From the cell containing the given text, extract its center point as [X, Y] coordinate. 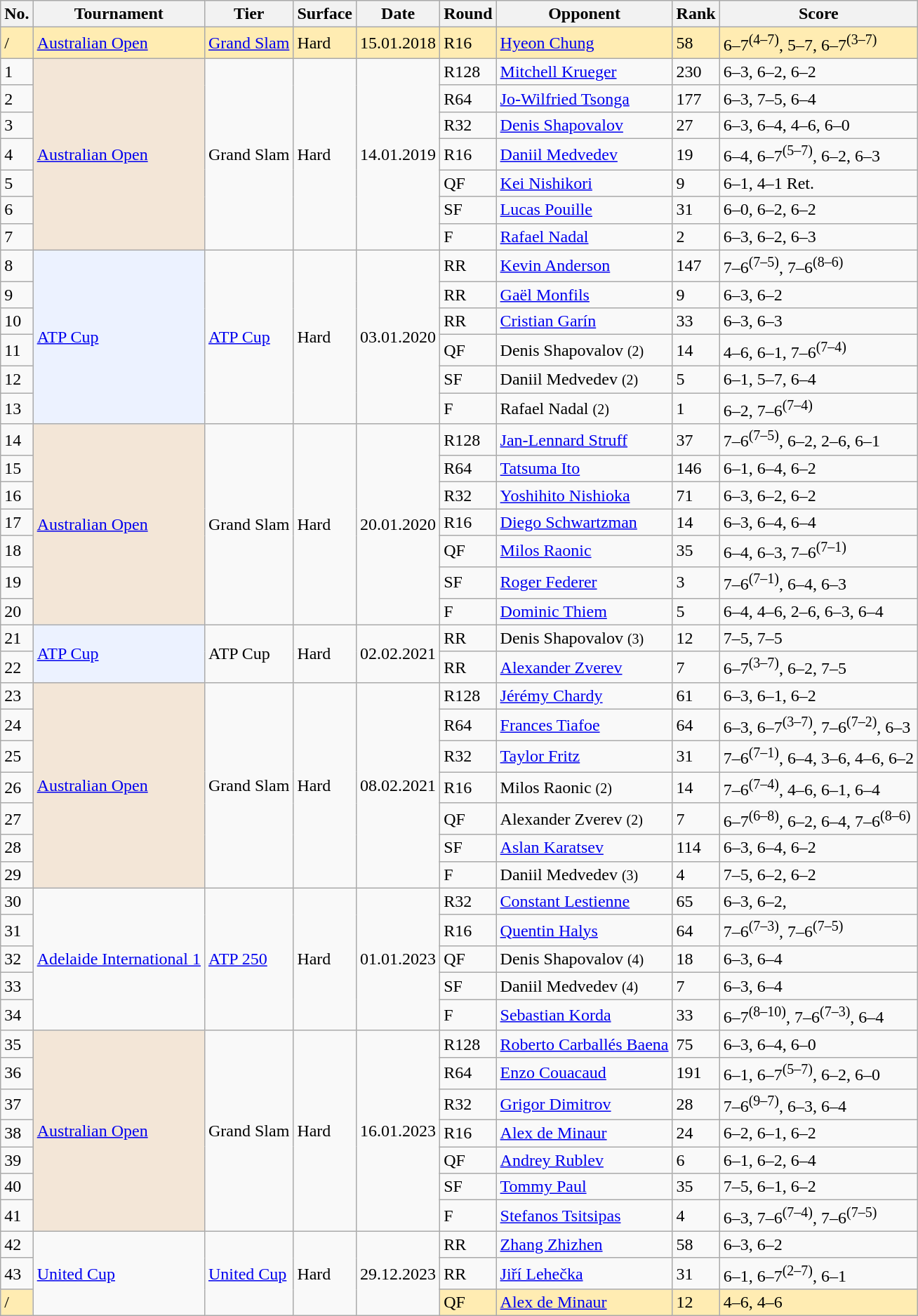
Daniil Medvedev (2) [584, 380]
6–2, 7–6(7–4) [818, 408]
6–3, 6–1, 6–2 [818, 696]
16 [17, 496]
Jan-Lennard Struff [584, 439]
7–6(7–5), 6–2, 2–6, 6–1 [818, 439]
43 [17, 1273]
41 [17, 1216]
Denis Shapovalov (3) [584, 638]
7–6(9–7), 6–3, 6–4 [818, 1105]
30 [17, 901]
Andrey Rublev [584, 1160]
Rafael Nadal (2) [584, 408]
65 [696, 901]
Roberto Carballés Baena [584, 1044]
6–3, 6–4, 4–6, 6–0 [818, 125]
6–3, 6–4, 6–2 [818, 848]
10 [17, 321]
26 [17, 787]
6–1, 4–1 Ret. [818, 183]
11 [17, 351]
Sebastian Korda [584, 1015]
Tier [248, 14]
Jiří Lehečka [584, 1273]
Gaël Monfils [584, 295]
6–3, 6–7(3–7), 7–6(7–2), 6–3 [818, 726]
6–7(6–8), 6–2, 6–4, 7–6(8–6) [818, 818]
Milos Raonic (2) [584, 787]
4–6, 6–1, 7–6(7–4) [818, 351]
Constant Lestienne [584, 901]
Opponent [584, 14]
Surface [325, 14]
Tommy Paul [584, 1187]
6–1, 6–4, 6–2 [818, 469]
Daniil Medvedev [584, 154]
6–3, 7–5, 6–4 [818, 98]
Enzo Couacaud [584, 1072]
29.12.2023 [399, 1273]
6–1, 5–7, 6–4 [818, 380]
Kevin Anderson [584, 265]
7–6(7–4), 4–6, 6–1, 6–4 [818, 787]
Frances Tiafoe [584, 726]
6–7(4–7), 5–7, 6–7(3–7) [818, 44]
Mitchell Krueger [584, 72]
Alexander Zverev (2) [584, 818]
6–3, 6–4, 6–4 [818, 522]
6–2, 6–1, 6–2 [818, 1134]
7–5, 6–1, 6–2 [818, 1187]
03.01.2020 [399, 337]
6–4, 4–6, 2–6, 6–3, 6–4 [818, 611]
Stefanos Tsitsipas [584, 1216]
6–4, 6–7(5–7), 6–2, 6–3 [818, 154]
16.01.2023 [399, 1131]
Denis Shapovalov (4) [584, 959]
Cristian Garín [584, 321]
191 [696, 1072]
23 [17, 696]
Jo-Wilfried Tsonga [584, 98]
21 [17, 638]
6–4, 6–3, 7–6(7–1) [818, 552]
7–6(7–3), 7–6(7–5) [818, 931]
40 [17, 1187]
34 [17, 1015]
15.01.2018 [399, 44]
01.01.2023 [399, 959]
61 [696, 696]
8 [17, 265]
20 [17, 611]
Roger Federer [584, 583]
7–6(7–5), 7–6(8–6) [818, 265]
Rafael Nadal [584, 237]
6–3, 7–6(7–4), 7–6(7–5) [818, 1216]
22 [17, 667]
25 [17, 757]
Alexander Zverev [584, 667]
75 [696, 1044]
6–0, 6–2, 6–2 [818, 210]
Denis Shapovalov (2) [584, 351]
Adelaide International 1 [119, 959]
Milos Raonic [584, 552]
Quentin Halys [584, 931]
Rank [696, 14]
7–6(7–1), 6–4, 3–6, 4–6, 6–2 [818, 757]
6–3, 6–3 [818, 321]
6–3, 6–4, 6–0 [818, 1044]
4–6, 4–6 [818, 1303]
7–6(7–1), 6–4, 6–3 [818, 583]
6–3, 6–2, 6–3 [818, 237]
Taylor Fritz [584, 757]
6–1, 6–7(5–7), 6–2, 6–0 [818, 1072]
Tatsuma Ito [584, 469]
15 [17, 469]
20.01.2020 [399, 524]
Grigor Dimitrov [584, 1105]
Diego Schwartzman [584, 522]
6–1, 6–7(2–7), 6–1 [818, 1273]
6–3, 6–2, [818, 901]
32 [17, 959]
Daniil Medvedev (4) [584, 986]
Tournament [119, 14]
Denis Shapovalov [584, 125]
02.02.2021 [399, 654]
Score [818, 14]
71 [696, 496]
7–5, 7–5 [818, 638]
146 [696, 469]
13 [17, 408]
Kei Nishikori [584, 183]
Hyeon Chung [584, 44]
ATP 250 [248, 959]
Yoshihito Nishioka [584, 496]
Aslan Karatsev [584, 848]
14.01.2019 [399, 154]
42 [17, 1244]
Date [399, 14]
Daniil Medvedev (3) [584, 875]
08.02.2021 [399, 785]
177 [696, 98]
7–5, 6–2, 6–2 [818, 875]
6–1, 6–2, 6–4 [818, 1160]
6–7(8–10), 7–6(7–3), 6–4 [818, 1015]
29 [17, 875]
Dominic Thiem [584, 611]
230 [696, 72]
114 [696, 848]
Zhang Zhizhen [584, 1244]
38 [17, 1134]
Jérémy Chardy [584, 696]
17 [17, 522]
6–7(3–7), 6–2, 7–5 [818, 667]
39 [17, 1160]
147 [696, 265]
Lucas Pouille [584, 210]
36 [17, 1072]
Round [468, 14]
No. [17, 14]
